Search for the cell housing the specified text and yield its [x, y] center coordinate. 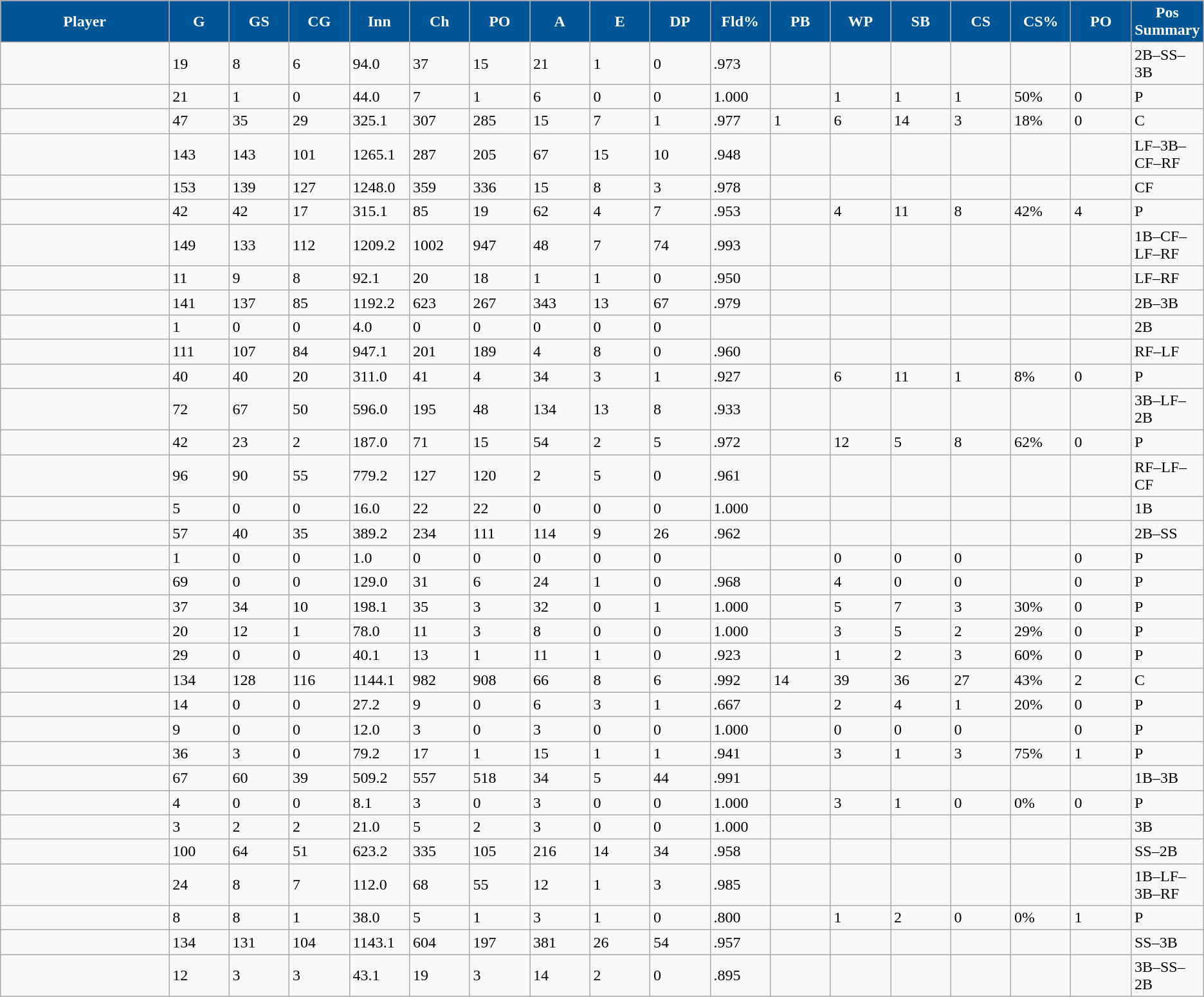
3B–SS–2B [1167, 975]
1265.1 [379, 154]
16.0 [379, 509]
131 [259, 942]
G [199, 22]
2B [1167, 327]
112.0 [379, 885]
74 [680, 244]
153 [199, 187]
.985 [740, 885]
43.1 [379, 975]
1144.1 [379, 680]
120 [499, 476]
60 [259, 778]
18% [1041, 121]
69 [199, 582]
.972 [740, 443]
604 [440, 942]
60% [1041, 655]
62% [1041, 443]
197 [499, 942]
79.2 [379, 753]
133 [259, 244]
32 [560, 607]
Ch [440, 22]
62 [560, 212]
.923 [740, 655]
557 [440, 778]
27.2 [379, 704]
31 [440, 582]
.993 [740, 244]
107 [259, 351]
3B [1167, 827]
287 [440, 154]
100 [199, 852]
.933 [740, 409]
50% [1041, 96]
CG [319, 22]
307 [440, 121]
2B–SS [1167, 533]
1248.0 [379, 187]
72 [199, 409]
1B [1167, 509]
40.1 [379, 655]
947 [499, 244]
43% [1041, 680]
216 [560, 852]
.895 [740, 975]
101 [319, 154]
139 [259, 187]
Pos Summary [1167, 22]
105 [499, 852]
285 [499, 121]
51 [319, 852]
1002 [440, 244]
18 [499, 278]
42% [1041, 212]
201 [440, 351]
CF [1167, 187]
137 [259, 302]
389.2 [379, 533]
90 [259, 476]
359 [440, 187]
47 [199, 121]
96 [199, 476]
128 [259, 680]
.953 [740, 212]
CS% [1041, 22]
1B–3B [1167, 778]
381 [560, 942]
75% [1041, 753]
23 [259, 443]
149 [199, 244]
509.2 [379, 778]
1B–CF–LF–RF [1167, 244]
.667 [740, 704]
Inn [379, 22]
12.0 [379, 729]
SB [920, 22]
779.2 [379, 476]
187.0 [379, 443]
8% [1041, 376]
.977 [740, 121]
WP [861, 22]
4.0 [379, 327]
29% [1041, 631]
.968 [740, 582]
311.0 [379, 376]
.962 [740, 533]
3B–LF–2B [1167, 409]
1143.1 [379, 942]
1B–LF–3B–RF [1167, 885]
.991 [740, 778]
325.1 [379, 121]
.958 [740, 852]
195 [440, 409]
2B–3B [1167, 302]
.948 [740, 154]
RF–LF–CF [1167, 476]
335 [440, 852]
129.0 [379, 582]
PB [800, 22]
2B–SS–3B [1167, 63]
982 [440, 680]
112 [319, 244]
68 [440, 885]
205 [499, 154]
71 [440, 443]
.957 [740, 942]
78.0 [379, 631]
44.0 [379, 96]
343 [560, 302]
21.0 [379, 827]
20% [1041, 704]
.950 [740, 278]
8.1 [379, 802]
116 [319, 680]
623.2 [379, 852]
141 [199, 302]
1209.2 [379, 244]
50 [319, 409]
CS [980, 22]
623 [440, 302]
.992 [740, 680]
64 [259, 852]
.941 [740, 753]
908 [499, 680]
315.1 [379, 212]
DP [680, 22]
94.0 [379, 63]
Fld% [740, 22]
104 [319, 942]
267 [499, 302]
1192.2 [379, 302]
1.0 [379, 558]
92.1 [379, 278]
SS–3B [1167, 942]
Player [85, 22]
66 [560, 680]
198.1 [379, 607]
.961 [740, 476]
.960 [740, 351]
.973 [740, 63]
.978 [740, 187]
.979 [740, 302]
38.0 [379, 918]
189 [499, 351]
.800 [740, 918]
.927 [740, 376]
57 [199, 533]
E [620, 22]
SS–2B [1167, 852]
RF–LF [1167, 351]
A [560, 22]
234 [440, 533]
LF–RF [1167, 278]
GS [259, 22]
LF–3B–CF–RF [1167, 154]
30% [1041, 607]
518 [499, 778]
41 [440, 376]
114 [560, 533]
44 [680, 778]
596.0 [379, 409]
27 [980, 680]
947.1 [379, 351]
84 [319, 351]
336 [499, 187]
